Output the [X, Y] coordinate of the center of the cell containing the given text.  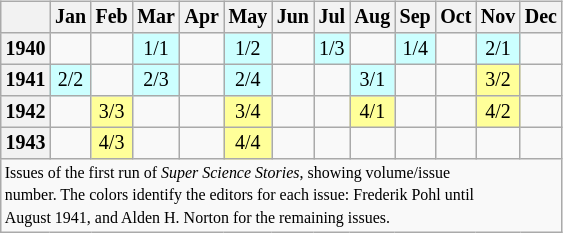
3/3 [112, 112]
Dec [541, 18]
Jan [70, 18]
3/1 [372, 80]
Nov [498, 18]
1/1 [156, 48]
Aug [372, 18]
1940 [26, 48]
May [248, 18]
Feb [112, 18]
3/2 [498, 80]
4/4 [248, 144]
2/3 [156, 80]
1/3 [332, 48]
Jul [332, 18]
1941 [26, 80]
2/1 [498, 48]
1/4 [416, 48]
4/1 [372, 112]
4/3 [112, 144]
4/2 [498, 112]
Sep [416, 18]
Oct [456, 18]
1943 [26, 144]
2/4 [248, 80]
Jun [293, 18]
3/4 [248, 112]
1942 [26, 112]
Mar [156, 18]
2/2 [70, 80]
1/2 [248, 48]
Apr [202, 18]
